Identify which cell holds the provided text, then report its (X, Y) central coordinate. 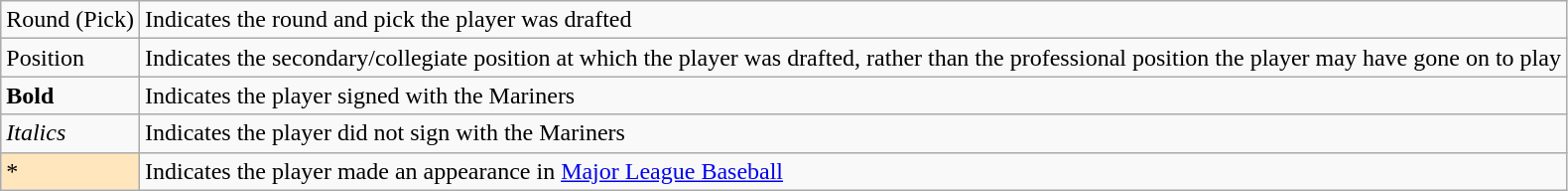
Bold (70, 95)
Indicates the player signed with the Mariners (852, 95)
Position (70, 58)
Indicates the round and pick the player was drafted (852, 20)
* (70, 171)
Indicates the player did not sign with the Mariners (852, 133)
Round (Pick) (70, 20)
Italics (70, 133)
Indicates the player made an appearance in Major League Baseball (852, 171)
